Detect which cell encompasses the target text, then output its [X, Y] center coordinate. 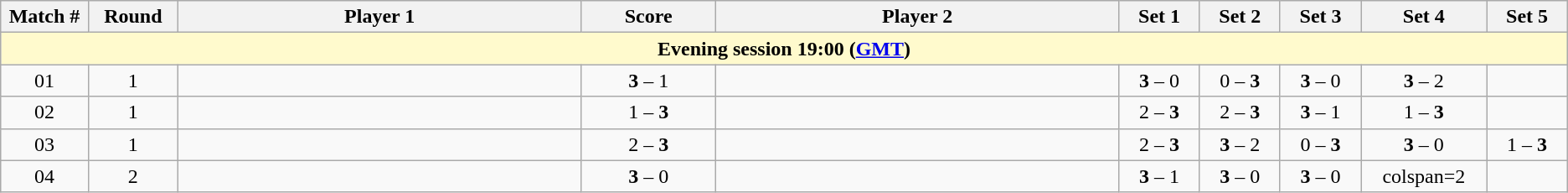
Match # [45, 17]
04 [45, 176]
Round [132, 17]
2 [132, 176]
Set 2 [1240, 17]
Player 2 [916, 17]
03 [45, 144]
01 [45, 81]
Set 5 [1527, 17]
Set 1 [1159, 17]
Player 1 [379, 17]
Score [648, 17]
colspan=2 [1424, 176]
Set 3 [1320, 17]
Evening session 19:00 (GMT) [784, 49]
02 [45, 112]
Set 4 [1424, 17]
